Provide the (x, y) coordinate of the cell's center where the given text is located.  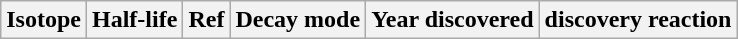
Year discovered (452, 20)
Ref (206, 20)
Isotope (44, 20)
Half-life (134, 20)
discovery reaction (638, 20)
Decay mode (298, 20)
